Locate the cell with the specified text and output its [X, Y] center coordinate. 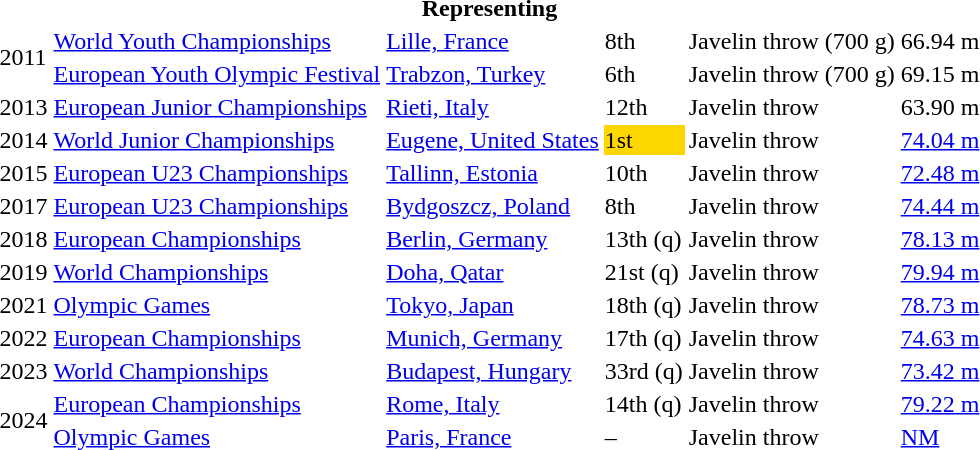
12th [644, 107]
Trabzon, Turkey [493, 74]
1st [644, 140]
Munich, Germany [493, 338]
33rd (q) [644, 371]
10th [644, 173]
Eugene, United States [493, 140]
European Youth Olympic Festival [217, 74]
Budapest, Hungary [493, 371]
18th (q) [644, 305]
World Junior Championships [217, 140]
6th [644, 74]
21st (q) [644, 272]
Rieti, Italy [493, 107]
17th (q) [644, 338]
13th (q) [644, 239]
Doha, Qatar [493, 272]
European Junior Championships [217, 107]
Tallinn, Estonia [493, 173]
Berlin, Germany [493, 239]
World Youth Championships [217, 41]
14th (q) [644, 404]
Rome, Italy [493, 404]
Olympic Games [217, 305]
Bydgoszcz, Poland [493, 206]
Lille, France [493, 41]
Tokyo, Japan [493, 305]
